Locate the cell with the specified text and output its [x, y] center coordinate. 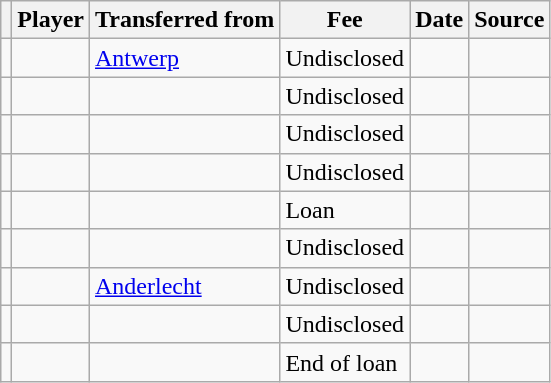
End of loan [345, 362]
Anderlecht [185, 286]
Loan [345, 210]
Player [51, 20]
Source [510, 20]
Antwerp [185, 58]
Date [440, 20]
Transferred from [185, 20]
Fee [345, 20]
